Determine the [X, Y] coordinate at the center of the cell enclosing the given text.  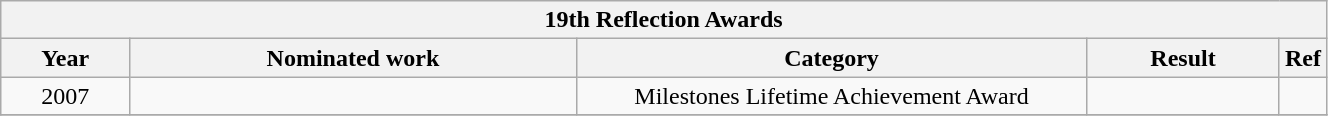
Result [1184, 58]
Ref [1302, 58]
Nominated work [354, 58]
Year [66, 58]
19th Reflection Awards [664, 20]
Milestones Lifetime Achievement Award [831, 96]
2007 [66, 96]
Category [831, 58]
